From the cell containing the given text, extract its center point as [X, Y] coordinate. 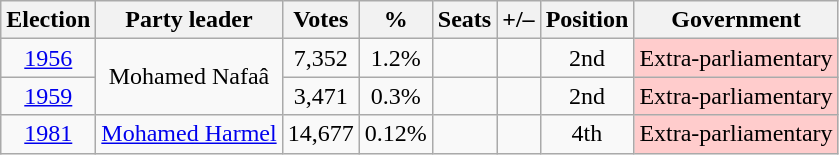
1981 [48, 134]
0.3% [396, 96]
1959 [48, 96]
Mohamed Harmel [189, 134]
+/– [518, 20]
Party leader [189, 20]
1956 [48, 58]
1.2% [396, 58]
% [396, 20]
Mohamed Nafaâ [189, 77]
7,352 [320, 58]
Seats [464, 20]
4th [587, 134]
0.12% [396, 134]
3,471 [320, 96]
Position [587, 20]
Government [736, 20]
Votes [320, 20]
14,677 [320, 134]
Election [48, 20]
